Determine the (X, Y) coordinate at the center of the cell enclosing the given text.  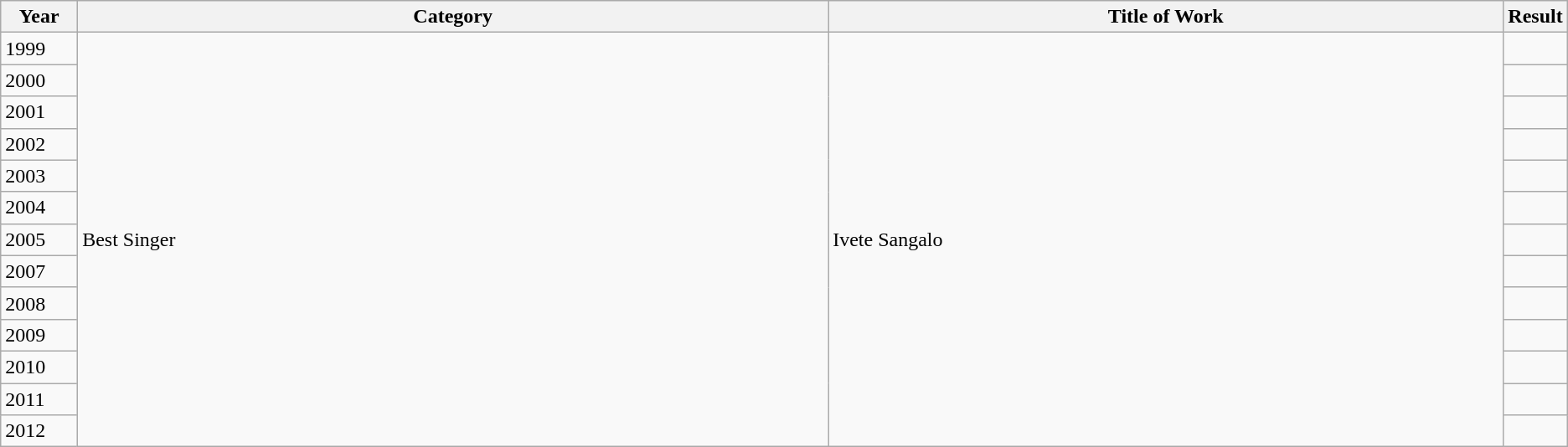
Category (453, 17)
1999 (39, 49)
2002 (39, 144)
2008 (39, 303)
2009 (39, 335)
2005 (39, 239)
2007 (39, 271)
Result (1535, 17)
Ivete Sangalo (1166, 239)
2010 (39, 367)
2003 (39, 176)
2011 (39, 399)
Title of Work (1166, 17)
Best Singer (453, 239)
2001 (39, 112)
2000 (39, 80)
Year (39, 17)
2012 (39, 431)
2004 (39, 208)
